Identify which cell holds the provided text, then report its (X, Y) central coordinate. 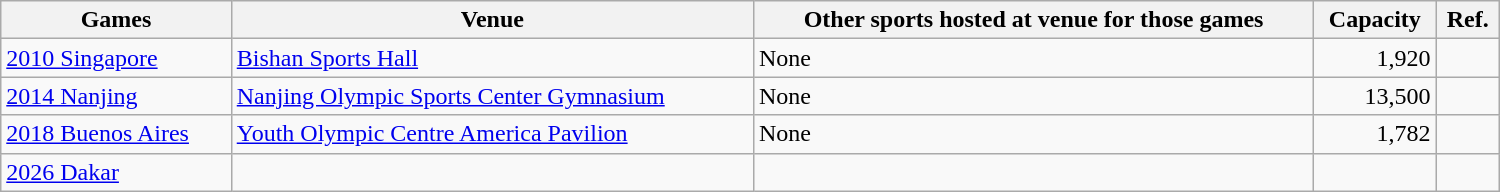
Other sports hosted at venue for those games (1033, 20)
1,920 (1376, 58)
Games (116, 20)
13,500 (1376, 96)
2018 Buenos Aires (116, 134)
Youth Olympic Centre America Pavilion (492, 134)
2014 Nanjing (116, 96)
Nanjing Olympic Sports Center Gymnasium (492, 96)
Ref. (1468, 20)
2026 Dakar (116, 172)
Capacity (1376, 20)
1,782 (1376, 134)
Bishan Sports Hall (492, 58)
2010 Singapore (116, 58)
Venue (492, 20)
